For the text-containing cell, return its midpoint in (x, y) coordinate format. 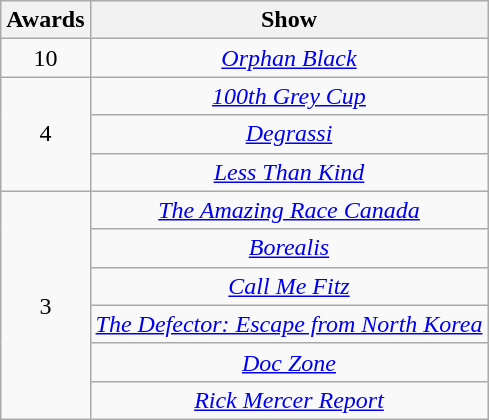
Orphan Black (289, 58)
Call Me Fitz (289, 286)
10 (46, 58)
100th Grey Cup (289, 96)
Show (289, 20)
Less Than Kind (289, 172)
Rick Mercer Report (289, 400)
4 (46, 134)
Borealis (289, 248)
Awards (46, 20)
The Amazing Race Canada (289, 210)
Degrassi (289, 134)
The Defector: Escape from North Korea (289, 324)
3 (46, 305)
Doc Zone (289, 362)
